Scan for the cell matching the given text and deliver its (X, Y) coordinate at center. 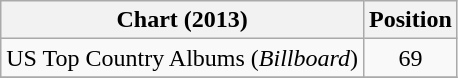
Chart (2013) (182, 20)
Position (411, 20)
69 (411, 58)
US Top Country Albums (Billboard) (182, 58)
